Detect which cell encompasses the target text, then output its [X, Y] center coordinate. 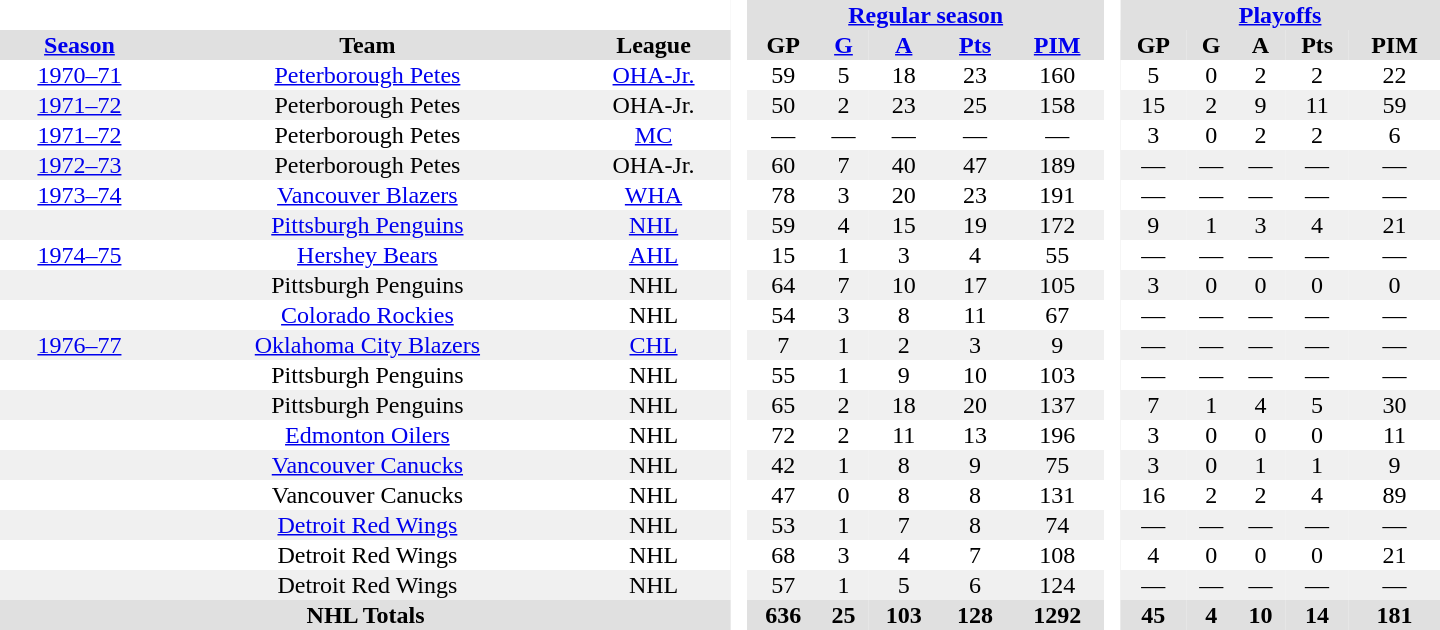
Team [368, 45]
191 [1058, 195]
57 [784, 585]
68 [784, 555]
17 [974, 285]
1974–75 [80, 255]
131 [1058, 495]
108 [1058, 555]
WHA [654, 195]
72 [784, 435]
MC [654, 135]
42 [784, 465]
Colorado Rockies [368, 315]
AHL [654, 255]
137 [1058, 405]
1970–71 [80, 75]
NHL Totals [366, 615]
54 [784, 315]
64 [784, 285]
Playoffs [1280, 15]
19 [974, 225]
40 [904, 165]
65 [784, 405]
1972–73 [80, 165]
78 [784, 195]
Edmonton Oilers [368, 435]
Vancouver Blazers [368, 195]
124 [1058, 585]
160 [1058, 75]
Regular season [926, 15]
14 [1317, 615]
75 [1058, 465]
1973–74 [80, 195]
128 [974, 615]
636 [784, 615]
Oklahoma City Blazers [368, 345]
67 [1058, 315]
181 [1394, 615]
50 [784, 105]
13 [974, 435]
189 [1058, 165]
172 [1058, 225]
45 [1153, 615]
53 [784, 525]
16 [1153, 495]
Hershey Bears [368, 255]
1292 [1058, 615]
196 [1058, 435]
30 [1394, 405]
89 [1394, 495]
Season [80, 45]
105 [1058, 285]
League [654, 45]
60 [784, 165]
74 [1058, 525]
158 [1058, 105]
1976–77 [80, 345]
22 [1394, 75]
CHL [654, 345]
